Return (x, y) of the center of cell containing provided text 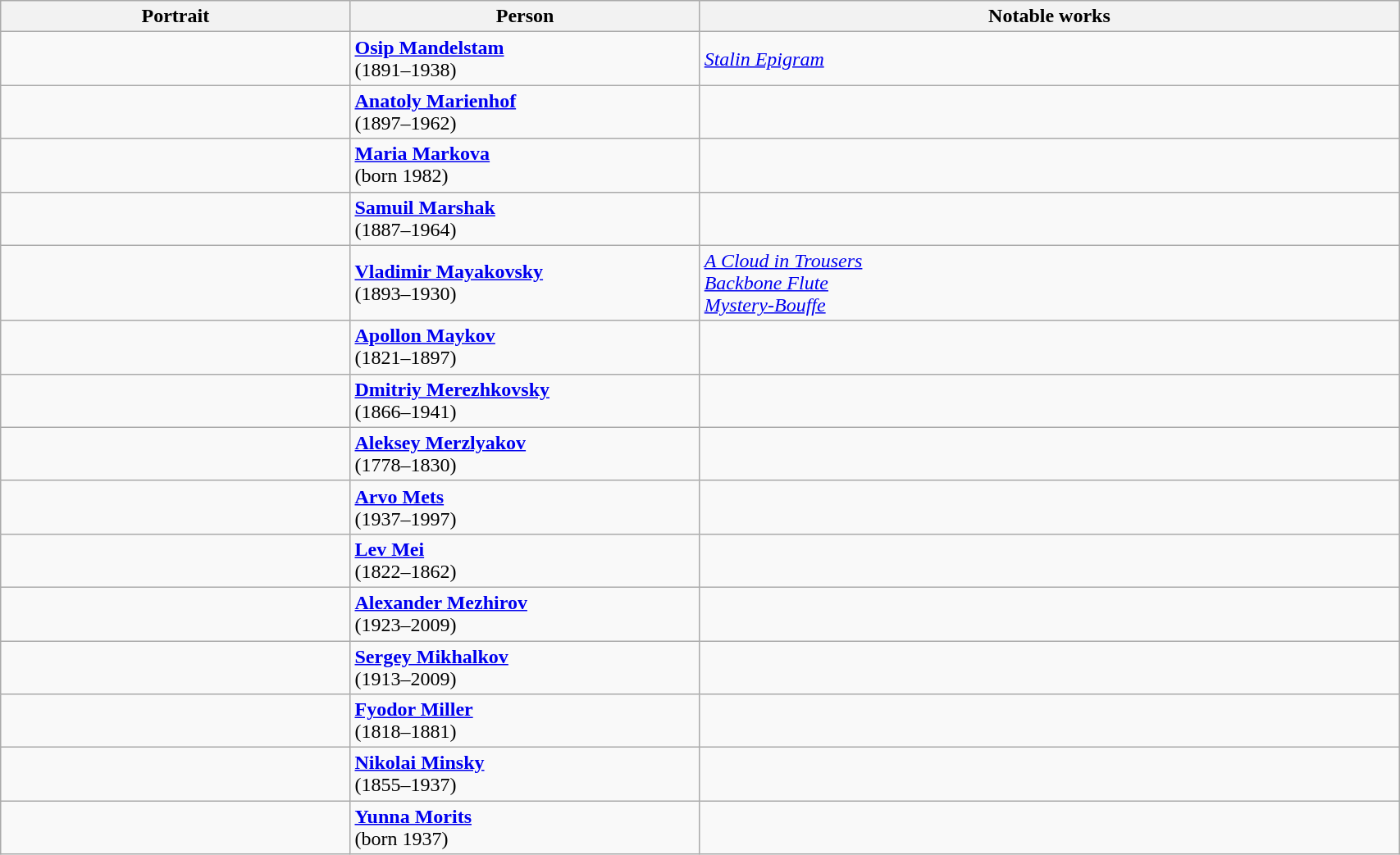
Anatoly Marienhof (1897–1962) (525, 111)
Maria Markova (born 1982) (525, 166)
Sergey Mikhalkov (1913–2009) (525, 667)
Person (525, 16)
Notable works (1049, 16)
Nikolai Minsky (1855–1937) (525, 774)
Alexander Mezhirov (1923–2009) (525, 613)
A Cloud in TrousersBackbone FluteMystery-Bouffe (1049, 283)
Osip Mandelstam (1891–1938) (525, 59)
Yunna Morits (born 1937) (525, 828)
Arvo Mets (1937–1997) (525, 507)
Stalin Epigram (1049, 59)
Fyodor Miller(1818–1881) (525, 721)
Portrait (176, 16)
Aleksey Merzlyakov (1778–1830) (525, 454)
Apollon Maykov (1821–1897) (525, 348)
Lev Mei (1822–1862) (525, 561)
Vladimir Mayakovsky (1893–1930) (525, 283)
Samuil Marshak (1887–1964) (525, 218)
Dmitriy Merezhkovsky (1866–1941) (525, 400)
